Provide the [x, y] coordinate of the cell's center where the given text is located.  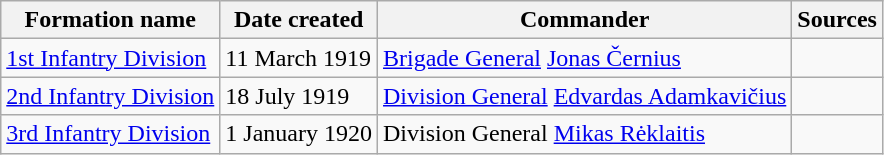
3rd Infantry Division [110, 134]
2nd Infantry Division [110, 96]
Division General Edvardas Adamkavičius [585, 96]
Date created [299, 20]
1 January 1920 [299, 134]
Sources [838, 20]
Commander [585, 20]
11 March 1919 [299, 58]
Division General Mikas Rėklaitis [585, 134]
Brigade General Jonas Černius [585, 58]
18 July 1919 [299, 96]
Formation name [110, 20]
1st Infantry Division [110, 58]
